Capture the cell that displays the provided text and extract its [X, Y] central coordinate. 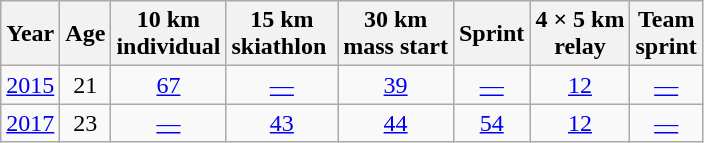
4 × 5 kmrelay [580, 34]
54 [491, 123]
43 [282, 123]
Sprint [491, 34]
30 kmmass start [396, 34]
21 [86, 85]
2017 [30, 123]
39 [396, 85]
Age [86, 34]
44 [396, 123]
23 [86, 123]
2015 [30, 85]
Teamsprint [666, 34]
10 kmindividual [168, 34]
Year [30, 34]
67 [168, 85]
15 kmskiathlon [282, 34]
